Detect which cell encompasses the target text, then output its (X, Y) center coordinate. 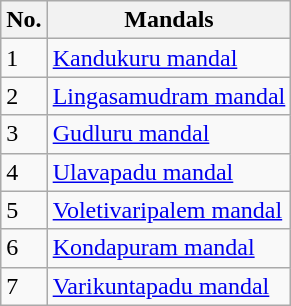
No. (24, 20)
5 (24, 210)
Varikuntapadu mandal (169, 286)
Ulavapadu mandal (169, 172)
6 (24, 248)
2 (24, 96)
7 (24, 286)
Kandukuru mandal (169, 58)
4 (24, 172)
Mandals (169, 20)
Gudluru mandal (169, 134)
Kondapuram mandal (169, 248)
3 (24, 134)
Voletivaripalem mandal (169, 210)
1 (24, 58)
Lingasamudram mandal (169, 96)
